Locate the cell with the specified text and output its (x, y) center coordinate. 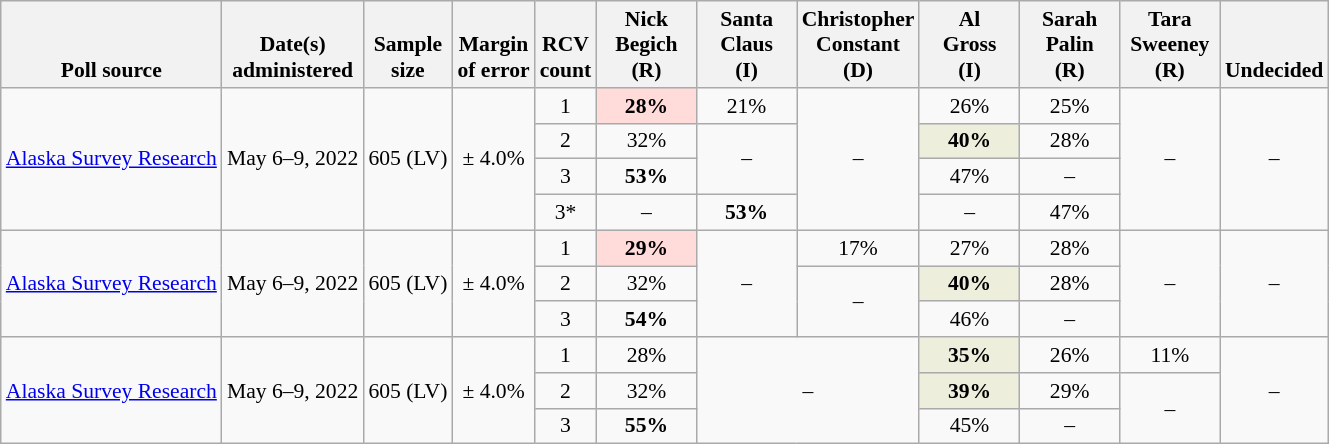
11% (1170, 355)
25% (1070, 106)
RCVcount (566, 44)
AlGross(I) (969, 44)
55% (646, 426)
3* (566, 213)
NickBegich(R) (646, 44)
Date(s)administered (292, 44)
SarahPalin(R) (1070, 44)
39% (969, 391)
Undecided (1274, 44)
Samplesize (408, 44)
27% (969, 248)
Poll source (112, 44)
45% (969, 426)
ChristopherConstant(D) (858, 44)
46% (969, 320)
17% (858, 248)
Marginof error (493, 44)
54% (646, 320)
SantaClaus(I) (746, 44)
TaraSweeney(R) (1170, 44)
21% (746, 106)
35% (969, 355)
